Output the (X, Y) coordinate of the center of the cell containing the given text.  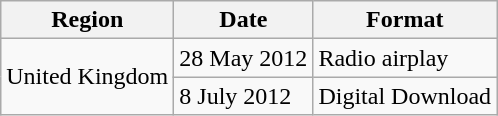
28 May 2012 (244, 58)
Date (244, 20)
Region (88, 20)
Format (405, 20)
United Kingdom (88, 77)
Digital Download (405, 96)
8 July 2012 (244, 96)
Radio airplay (405, 58)
